Provide the [x, y] coordinate of the cell's center where the given text is located.  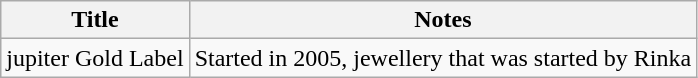
Notes [443, 20]
Title [95, 20]
Started in 2005, jewellery that was started by Rinka [443, 58]
jupiter Gold Label [95, 58]
